Scan for the cell matching the given text and deliver its (X, Y) coordinate at center. 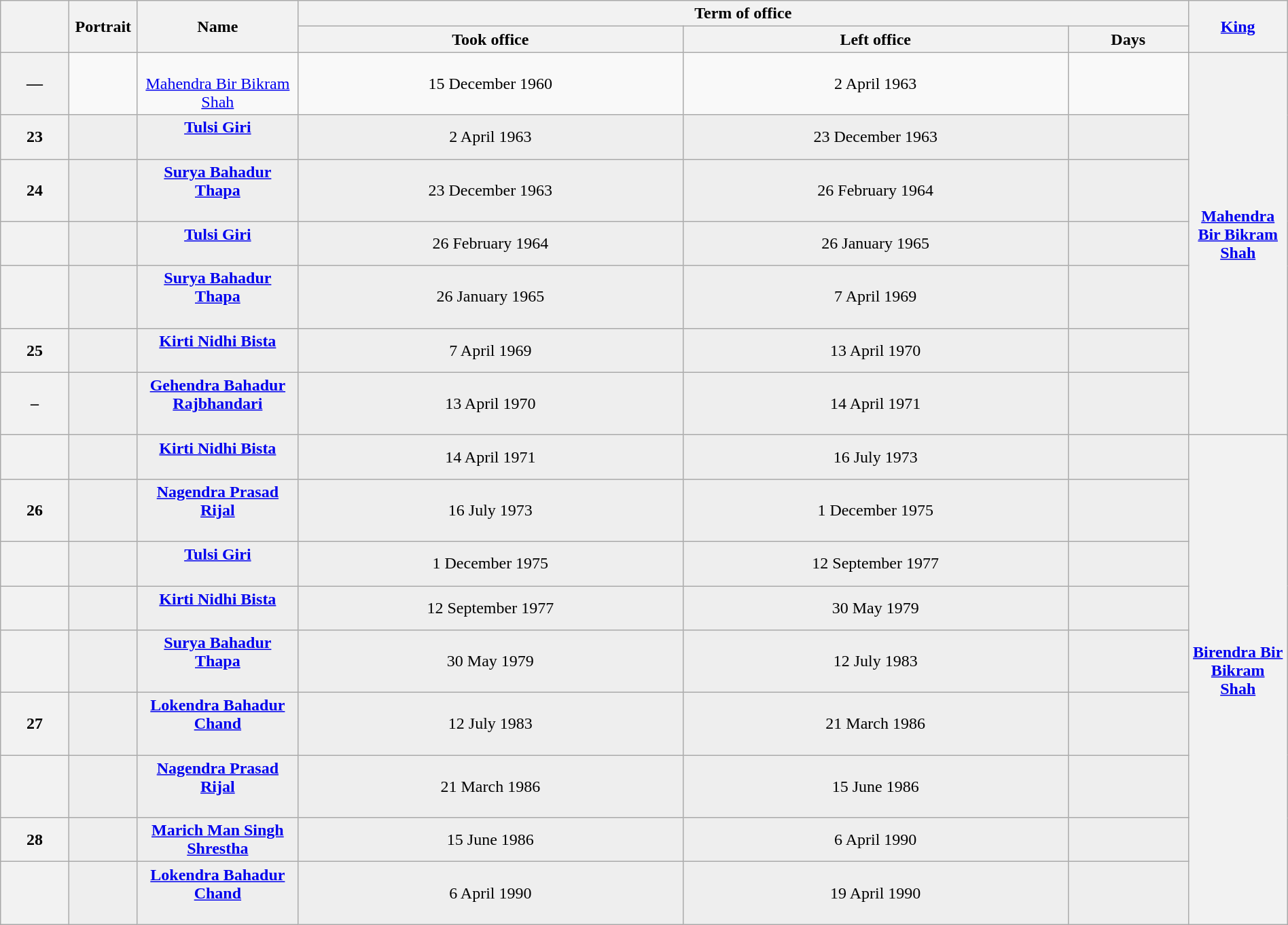
Portrait (103, 26)
26 (35, 510)
15 December 1960 (490, 84)
Term of office (743, 14)
Took office (490, 39)
Birendra Bir Bikram Shah (1238, 679)
19 April 1990 (875, 893)
– (35, 403)
23 (35, 137)
25 (35, 350)
27 (35, 724)
Name (217, 26)
24 (35, 190)
King (1238, 26)
Left office (875, 39)
— (35, 84)
28 (35, 839)
Days (1128, 39)
Gehendra Bahadur Rajbhandari (217, 403)
Marich Man Singh Shrestha (217, 839)
